Return the (x, y) coordinate for the center point of the cell that contains the specified text.  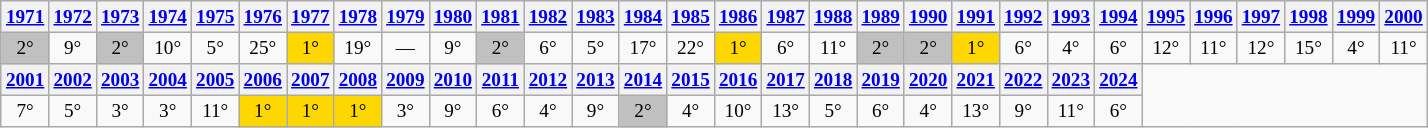
2011 (501, 80)
2007 (311, 80)
7° (25, 112)
1991 (976, 17)
2024 (1119, 80)
1995 (1166, 17)
1992 (1023, 17)
2012 (548, 80)
1990 (928, 17)
— (406, 48)
2021 (976, 80)
2005 (215, 80)
1989 (881, 17)
2014 (643, 80)
2000 (1404, 17)
1978 (358, 17)
1996 (1214, 17)
1977 (311, 17)
1987 (786, 17)
2018 (833, 80)
2015 (691, 80)
2001 (25, 80)
2013 (596, 80)
25° (263, 48)
1997 (1261, 17)
1983 (596, 17)
2022 (1023, 80)
1973 (120, 17)
1972 (73, 17)
2020 (928, 80)
2002 (73, 80)
2009 (406, 80)
1982 (548, 17)
1976 (263, 17)
2016 (738, 80)
2003 (120, 80)
1993 (1071, 17)
2008 (358, 80)
22° (691, 48)
1998 (1309, 17)
1980 (453, 17)
2017 (786, 80)
2019 (881, 80)
19° (358, 48)
2010 (453, 80)
1979 (406, 17)
1984 (643, 17)
15° (1309, 48)
1975 (215, 17)
1988 (833, 17)
1971 (25, 17)
1974 (168, 17)
1981 (501, 17)
2004 (168, 80)
1999 (1356, 17)
1986 (738, 17)
2023 (1071, 80)
17° (643, 48)
1994 (1119, 17)
2006 (263, 80)
1985 (691, 17)
